Return (x, y) of the center of cell containing provided text 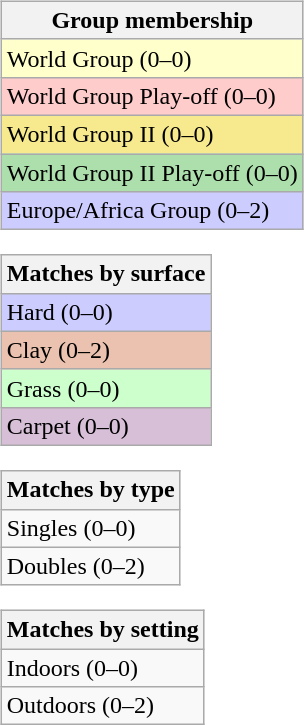
Carpet (0–0) (106, 426)
Hard (0–0) (106, 312)
Group membership (152, 20)
World Group Play-off (0–0) (152, 96)
Clay (0–2) (106, 350)
Doubles (0–2) (90, 566)
Singles (0–0) (90, 528)
World Group II (0–0) (152, 134)
Europe/Africa Group (0–2) (152, 211)
Indoors (0–0) (102, 668)
Matches by surface (106, 274)
Matches by type (90, 490)
Grass (0–0) (106, 388)
World Group II Play-off (0–0) (152, 173)
Outdoors (0–2) (102, 706)
Matches by setting (102, 630)
World Group (0–0) (152, 58)
